For the text-containing cell, return its midpoint in [X, Y] coordinate format. 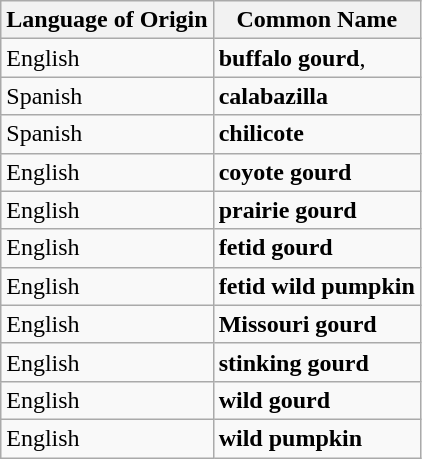
calabazilla [316, 96]
Language of Origin [107, 20]
buffalo gourd, [316, 58]
Missouri gourd [316, 324]
fetid gourd [316, 248]
coyote gourd [316, 172]
chilicote [316, 134]
wild pumpkin [316, 438]
Common Name [316, 20]
fetid wild pumpkin [316, 286]
stinking gourd [316, 362]
wild gourd [316, 400]
prairie gourd [316, 210]
